Capture the cell that displays the provided text and extract its [X, Y] central coordinate. 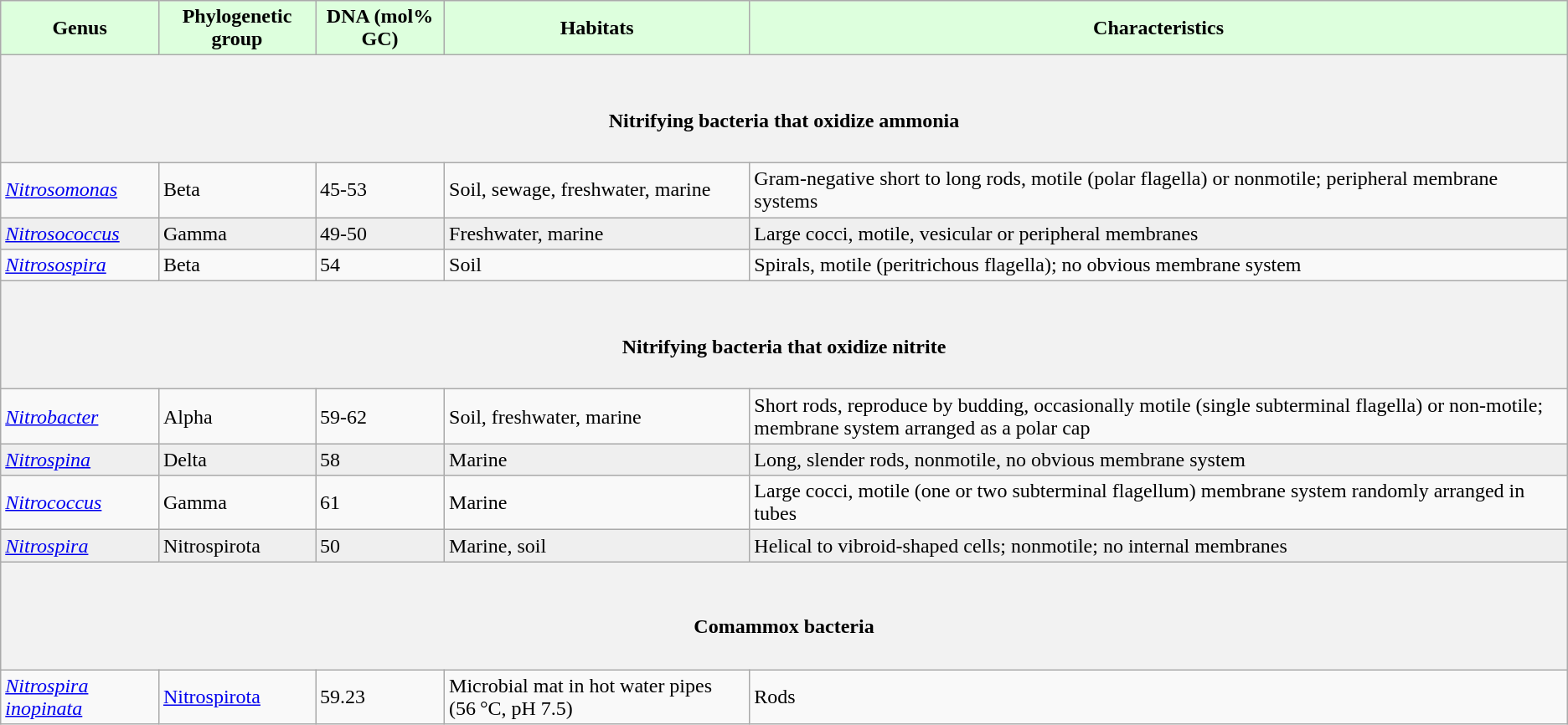
Characteristics [1158, 28]
45-53 [379, 191]
Nitrifying bacteria that oxidize nitrite [784, 335]
59.23 [379, 697]
Freshwater, marine [597, 234]
Long, slender rods, nonmotile, no obvious membrane system [1158, 460]
Spirals, motile (peritrichous flagella); no obvious membrane system [1158, 265]
61 [379, 502]
Microbial mat in hot water pipes (56 °C, pH 7.5) [597, 697]
Alpha [236, 417]
Soil, freshwater, marine [597, 417]
Delta [236, 460]
Nitrosococcus [80, 234]
Short rods, reproduce by budding, occasionally motile (single subterminal flagella) or non-motile; membrane system arranged as a polar cap [1158, 417]
Soil [597, 265]
Habitats [597, 28]
Marine, soil [597, 546]
54 [379, 265]
Gram-negative short to long rods, motile (polar flagella) or nonmotile; peripheral membrane systems [1158, 191]
Nitrococcus [80, 502]
Nitrosomonas [80, 191]
Genus [80, 28]
Nitrobacter [80, 417]
Nitrifying bacteria that oxidize ammonia [784, 109]
Nitrospira [80, 546]
Nitrospira inopinata [80, 697]
58 [379, 460]
Nitrosospira [80, 265]
59-62 [379, 417]
Rods [1158, 697]
50 [379, 546]
Soil, sewage, freshwater, marine [597, 191]
Comammox bacteria [784, 616]
Large cocci, motile, vesicular or peripheral membranes [1158, 234]
Phylogenetic group [236, 28]
Helical to vibroid-shaped cells; nonmotile; no internal membranes [1158, 546]
DNA (mol% GC) [379, 28]
Large cocci, motile (one or two subterminal flagellum) membrane system randomly arranged in tubes [1158, 502]
49-50 [379, 234]
Nitrospina [80, 460]
